Search for the cell housing the specified text and yield its [x, y] center coordinate. 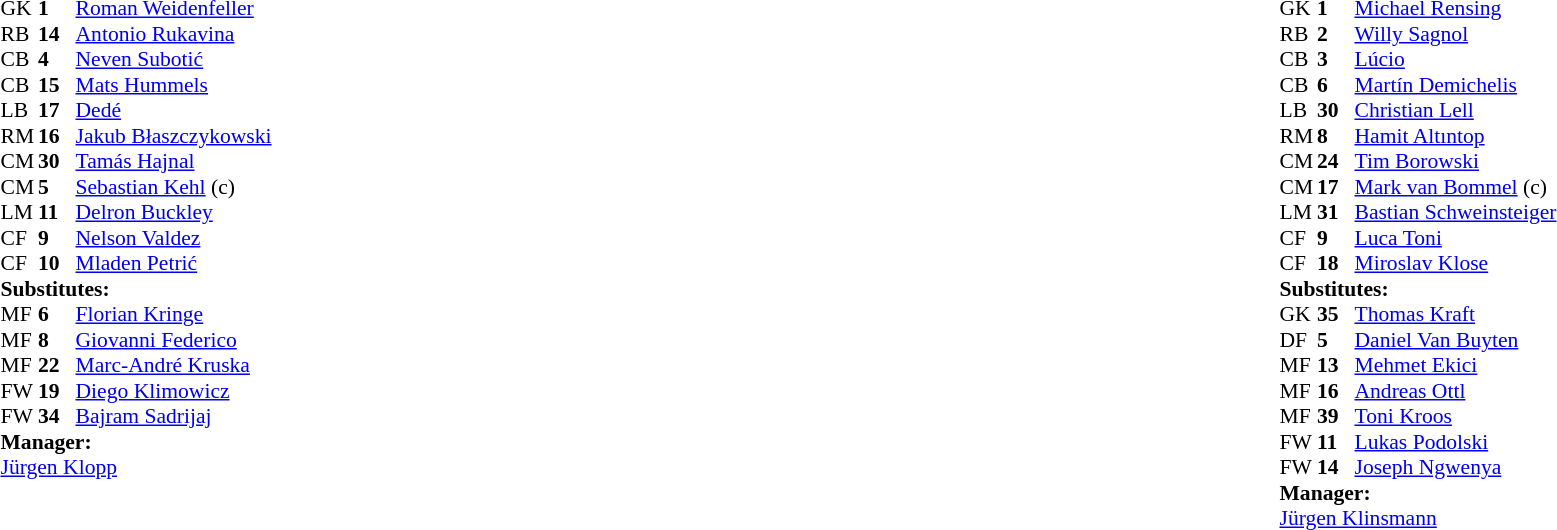
10 [57, 263]
Daniel Van Buyten [1455, 340]
Sebastian Kehl (c) [174, 187]
Lúcio [1455, 59]
34 [57, 417]
31 [1336, 213]
Toni Kroos [1455, 417]
Miroslav Klose [1455, 263]
39 [1336, 417]
35 [1336, 315]
24 [1336, 161]
Thomas Kraft [1455, 315]
2 [1336, 34]
Hamit Altıntop [1455, 136]
Florian Kringe [174, 315]
Tamás Hajnal [174, 161]
Andreas Ottl [1455, 391]
Martín Demichelis [1455, 85]
Dedé [174, 111]
Luca Toni [1455, 238]
DF [1298, 340]
Bastian Schweinsteiger [1455, 213]
Neven Subotić [174, 59]
Delron Buckley [174, 213]
Mats Hummels [174, 85]
Nelson Valdez [174, 238]
Willy Sagnol [1455, 34]
15 [57, 85]
Lukas Podolski [1455, 442]
Marc-André Kruska [174, 365]
Antonio Rukavina [174, 34]
Christian Lell [1455, 111]
4 [57, 59]
Joseph Ngwenya [1455, 467]
Jürgen Klopp [136, 467]
22 [57, 365]
Jakub Błaszczykowski [174, 136]
Giovanni Federico [174, 340]
Diego Klimowicz [174, 391]
GK [1298, 315]
19 [57, 391]
Bajram Sadrijaj [174, 417]
Tim Borowski [1455, 161]
3 [1336, 59]
18 [1336, 263]
13 [1336, 365]
Mark van Bommel (c) [1455, 187]
Mehmet Ekici [1455, 365]
Mladen Petrić [174, 263]
